Return [x, y] of the center of cell containing provided text 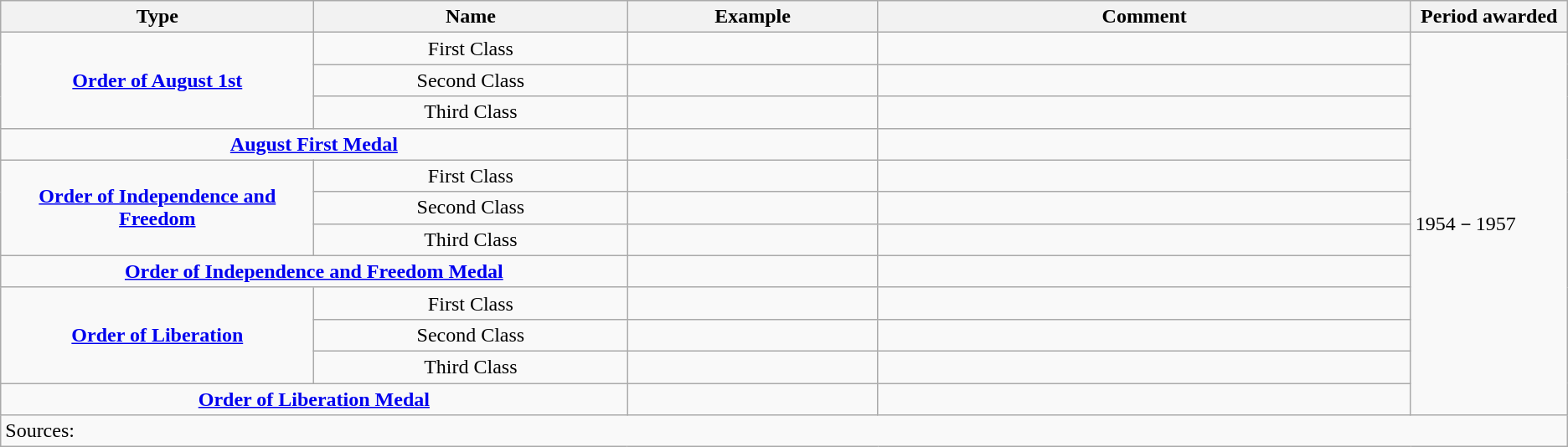
Name [471, 17]
Comment [1144, 17]
1954－1957 [1489, 224]
Order of Liberation Medal [314, 399]
Example [752, 17]
Order of Independence and Freedom [157, 208]
Type [157, 17]
August First Medal [314, 144]
Period awarded [1489, 17]
Order of Independence and Freedom Medal [314, 271]
Order of August 1st [157, 80]
Order of Liberation [157, 335]
Sources: [784, 431]
